Return the [x, y] coordinate for the center point of the cell that contains the specified text.  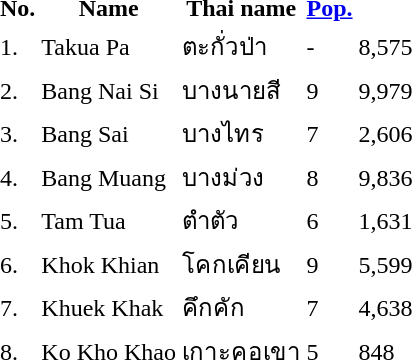
Khok Khian [109, 264]
6 [330, 220]
8 [330, 177]
บางนายสี [241, 90]
Takua Pa [109, 46]
บางไทร [241, 134]
โคกเคียน [241, 264]
Bang Muang [109, 177]
Bang Sai [109, 134]
Khuek Khak [109, 308]
บางม่วง [241, 177]
- [330, 46]
คึกคัก [241, 308]
Bang Nai Si [109, 90]
ตะกั่วป่า [241, 46]
Tam Tua [109, 220]
ตำตัว [241, 220]
